Capture the cell that displays the provided text and extract its [x, y] central coordinate. 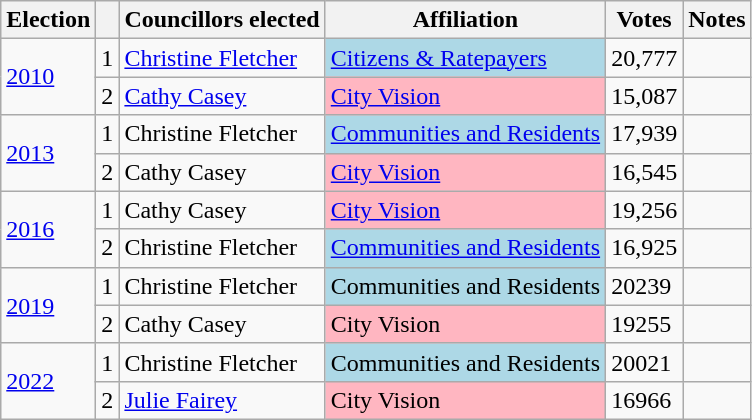
20021 [644, 362]
15,087 [644, 96]
16,545 [644, 172]
16,925 [644, 248]
Councillors elected [222, 20]
Votes [644, 20]
19,256 [644, 210]
Julie Fairey [222, 400]
16966 [644, 400]
2010 [48, 77]
Affiliation [465, 20]
Notes [717, 20]
2022 [48, 381]
20239 [644, 286]
17,939 [644, 134]
2019 [48, 305]
2013 [48, 153]
2016 [48, 229]
Citizens & Ratepayers [465, 58]
Election [48, 20]
19255 [644, 324]
20,777 [644, 58]
